Extract the [x, y] coordinate from the center of the cell holding the provided text.  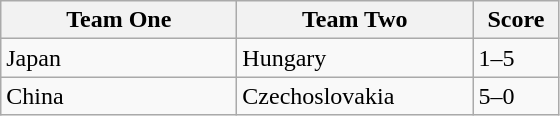
5–0 [516, 96]
Japan [119, 58]
Czechoslovakia [355, 96]
Hungary [355, 58]
Team One [119, 20]
1–5 [516, 58]
Team Two [355, 20]
Score [516, 20]
China [119, 96]
